Scan for the cell matching the given text and deliver its (x, y) coordinate at center. 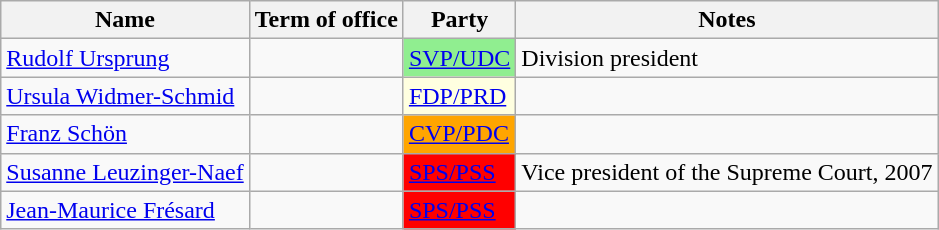
SVP/UDC (459, 58)
Jean-Maurice Frésard (125, 210)
Rudolf Ursprung (125, 58)
Susanne Leuzinger-Naef (125, 172)
CVP/PDC (459, 134)
Vice president of the Supreme Court, 2007 (727, 172)
Party (459, 20)
Notes (727, 20)
Ursula Widmer-Schmid (125, 96)
Name (125, 20)
Division president (727, 58)
Franz Schön (125, 134)
FDP/PRD (459, 96)
Term of office (326, 20)
